Return (x, y) of the center of cell containing provided text 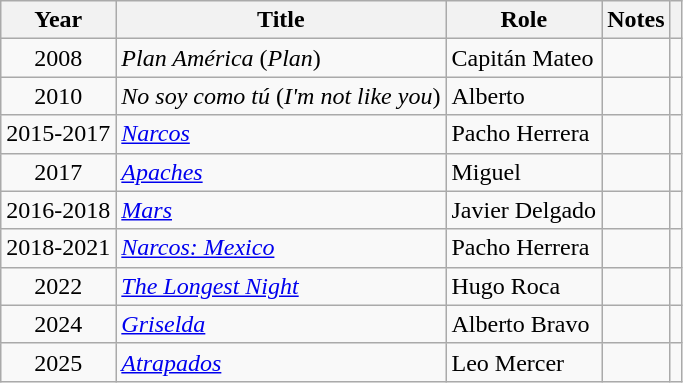
Leo Mercer (524, 362)
Capitán Mateo (524, 58)
The Longest Night (281, 286)
Hugo Roca (524, 286)
Title (281, 20)
Alberto Bravo (524, 324)
2016-2018 (58, 210)
Narcos: Mexico (281, 248)
2022 (58, 286)
Javier Delgado (524, 210)
2015-2017 (58, 134)
Apaches (281, 172)
Notes (636, 20)
Mars (281, 210)
Plan América (Plan) (281, 58)
2024 (58, 324)
2025 (58, 362)
Griselda (281, 324)
2008 (58, 58)
2017 (58, 172)
Miguel (524, 172)
2010 (58, 96)
2018-2021 (58, 248)
Role (524, 20)
No soy como tú (I'm not like you) (281, 96)
Alberto (524, 96)
Narcos (281, 134)
Atrapados (281, 362)
Year (58, 20)
